Find where the given text appears and provide that cell's center as (X, Y) coordinate. 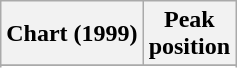
Chart (1999) (72, 34)
Peakposition (189, 34)
